Provide the (x, y) coordinate of the cell's center where the given text is located.  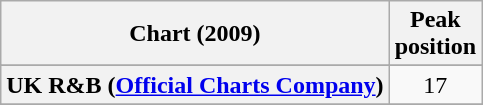
17 (435, 85)
Peakposition (435, 34)
UK R&B (Official Charts Company) (195, 85)
Chart (2009) (195, 34)
